Pinpoint the cell where the given text exists, returning its [X, Y] midpoint coordinate. 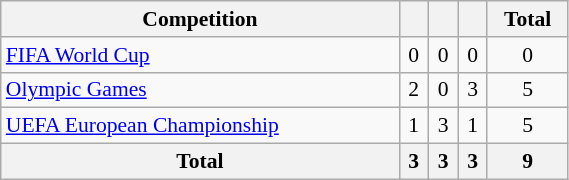
FIFA World Cup [200, 55]
Competition [200, 19]
UEFA European Championship [200, 126]
2 [414, 90]
Olympic Games [200, 90]
9 [528, 162]
